Search for the cell housing the specified text and yield its (x, y) center coordinate. 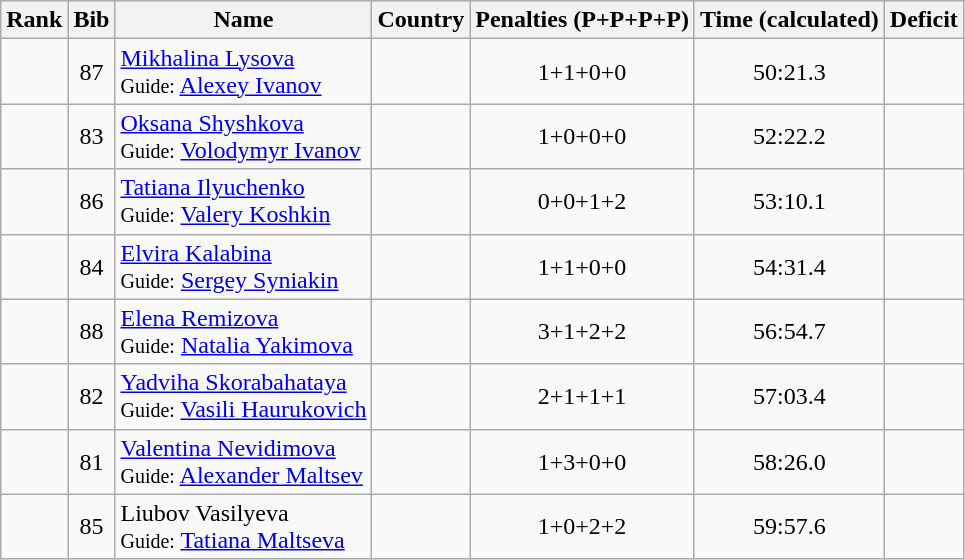
86 (92, 202)
54:31.4 (789, 266)
2+1+1+1 (582, 396)
Name (244, 20)
Tatiana IlyuchenkoGuide: Valery Koshkin (244, 202)
Yadviha SkorabahatayaGuide: Vasili Haurukovich (244, 396)
Liubov VasilyevaGuide: Tatiana Maltseva (244, 526)
Deficit (924, 20)
Bib (92, 20)
Time (calculated) (789, 20)
84 (92, 266)
Penalties (P+P+P+P) (582, 20)
56:54.7 (789, 332)
Country (421, 20)
Mikhalina LysovaGuide: Alexey Ivanov (244, 72)
57:03.4 (789, 396)
Rank (34, 20)
52:22.2 (789, 136)
Valentina NevidimovaGuide: Alexander Maltsev (244, 462)
53:10.1 (789, 202)
Elena RemizovaGuide: Natalia Yakimova (244, 332)
59:57.6 (789, 526)
3+1+2+2 (582, 332)
0+0+1+2 (582, 202)
88 (92, 332)
85 (92, 526)
1+0+0+0 (582, 136)
83 (92, 136)
87 (92, 72)
Oksana ShyshkovaGuide: Volodymyr Ivanov (244, 136)
58:26.0 (789, 462)
50:21.3 (789, 72)
Elvira KalabinaGuide: Sergey Syniakin (244, 266)
1+0+2+2 (582, 526)
82 (92, 396)
1+3+0+0 (582, 462)
81 (92, 462)
